Return (x, y) of the center of cell containing provided text 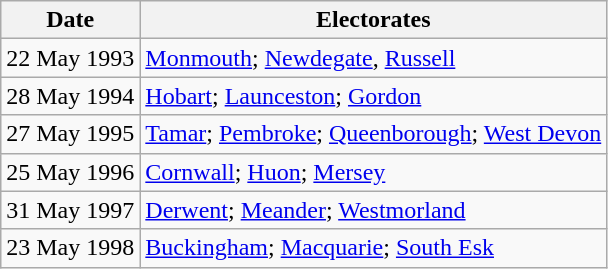
25 May 1996 (70, 172)
23 May 1998 (70, 248)
Tamar; Pembroke; Queenborough; West Devon (374, 134)
Derwent; Meander; Westmorland (374, 210)
28 May 1994 (70, 96)
Monmouth; Newdegate, Russell (374, 58)
27 May 1995 (70, 134)
31 May 1997 (70, 210)
Buckingham; Macquarie; South Esk (374, 248)
Electorates (374, 20)
Cornwall; Huon; Mersey (374, 172)
22 May 1993 (70, 58)
Hobart; Launceston; Gordon (374, 96)
Date (70, 20)
